Locate the cell with the specified text and output its [x, y] center coordinate. 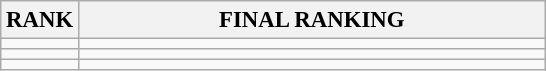
RANK [40, 20]
FINAL RANKING [312, 20]
